Identify which cell holds the provided text, then report its (x, y) central coordinate. 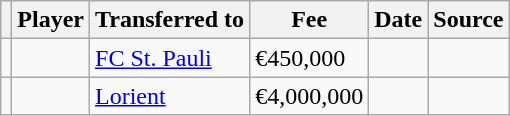
Lorient (170, 96)
FC St. Pauli (170, 58)
Transferred to (170, 20)
€450,000 (310, 58)
Player (51, 20)
Date (398, 20)
Fee (310, 20)
€4,000,000 (310, 96)
Source (468, 20)
